Return [x, y] of the center of cell containing provided text 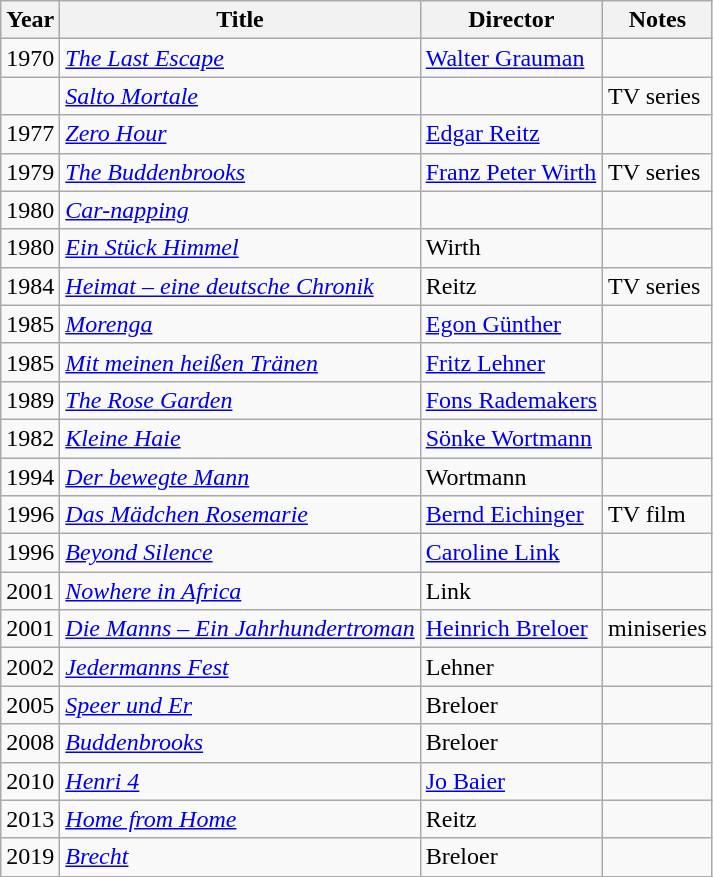
TV film [658, 515]
Year [30, 20]
Ein Stück Himmel [240, 248]
Heimat – eine deutsche Chronik [240, 286]
Henri 4 [240, 781]
1984 [30, 286]
1977 [30, 134]
Sönke Wortmann [511, 438]
Fons Rademakers [511, 400]
Jedermanns Fest [240, 667]
2010 [30, 781]
Caroline Link [511, 553]
Mit meinen heißen Tränen [240, 362]
The Buddenbrooks [240, 172]
Link [511, 591]
Jo Baier [511, 781]
Title [240, 20]
1989 [30, 400]
2002 [30, 667]
2008 [30, 743]
Director [511, 20]
1982 [30, 438]
2019 [30, 857]
2005 [30, 705]
Kleine Haie [240, 438]
Speer und Er [240, 705]
miniseries [658, 629]
Zero Hour [240, 134]
Salto Mortale [240, 96]
Home from Home [240, 819]
1970 [30, 58]
Der bewegte Mann [240, 477]
2013 [30, 819]
Edgar Reitz [511, 134]
The Rose Garden [240, 400]
Heinrich Breloer [511, 629]
Wortmann [511, 477]
Das Mädchen Rosemarie [240, 515]
The Last Escape [240, 58]
Wirth [511, 248]
Egon Günther [511, 324]
Nowhere in Africa [240, 591]
Beyond Silence [240, 553]
Car-napping [240, 210]
Fritz Lehner [511, 362]
Lehner [511, 667]
Bernd Eichinger [511, 515]
Franz Peter Wirth [511, 172]
Brecht [240, 857]
Die Manns – Ein Jahrhundertroman [240, 629]
Walter Grauman [511, 58]
1994 [30, 477]
Morenga [240, 324]
1979 [30, 172]
Notes [658, 20]
Buddenbrooks [240, 743]
